Detect which cell encompasses the target text, then output its (x, y) center coordinate. 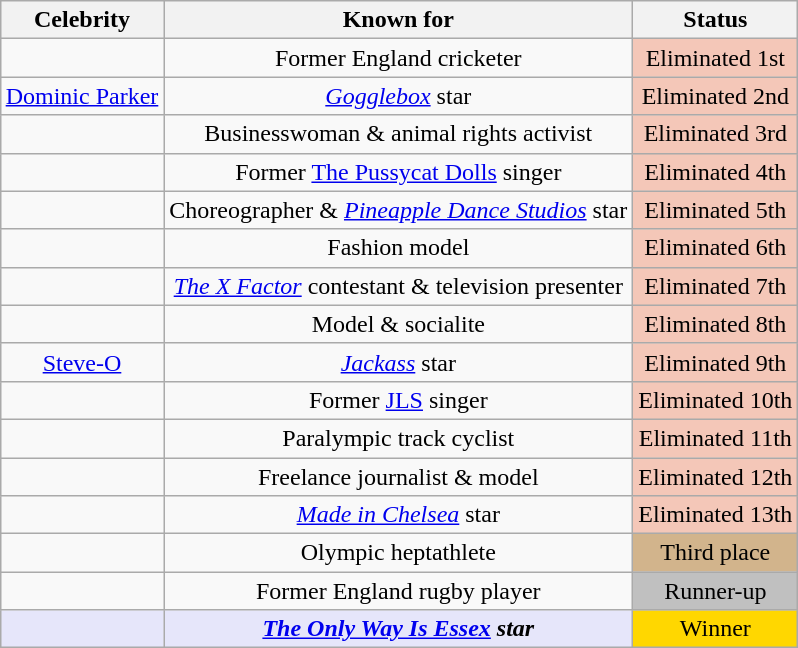
Celebrity (82, 20)
Former England cricketer (398, 58)
Status (716, 20)
Eliminated 1st (716, 58)
Eliminated 5th (716, 210)
Eliminated 3rd (716, 134)
Jackass star (398, 362)
Choreographer & Pineapple Dance Studios star (398, 210)
Steve-O (82, 362)
Fashion model (398, 248)
Former JLS singer (398, 400)
Dominic Parker (82, 96)
Eliminated 8th (716, 324)
Olympic heptathlete (398, 553)
Gogglebox star (398, 96)
Eliminated 6th (716, 248)
Eliminated 12th (716, 477)
Third place (716, 553)
Eliminated 11th (716, 438)
Former The Pussycat Dolls singer (398, 172)
Eliminated 9th (716, 362)
Known for (398, 20)
The Only Way Is Essex star (398, 629)
Businesswoman & animal rights activist (398, 134)
Made in Chelsea star (398, 515)
Paralympic track cyclist (398, 438)
The X Factor contestant & television presenter (398, 286)
Eliminated 7th (716, 286)
Former England rugby player (398, 591)
Eliminated 2nd (716, 96)
Eliminated 13th (716, 515)
Winner (716, 629)
Freelance journalist & model (398, 477)
Runner-up (716, 591)
Model & socialite (398, 324)
Eliminated 4th (716, 172)
Eliminated 10th (716, 400)
